For the text-containing cell, return its midpoint in (x, y) coordinate format. 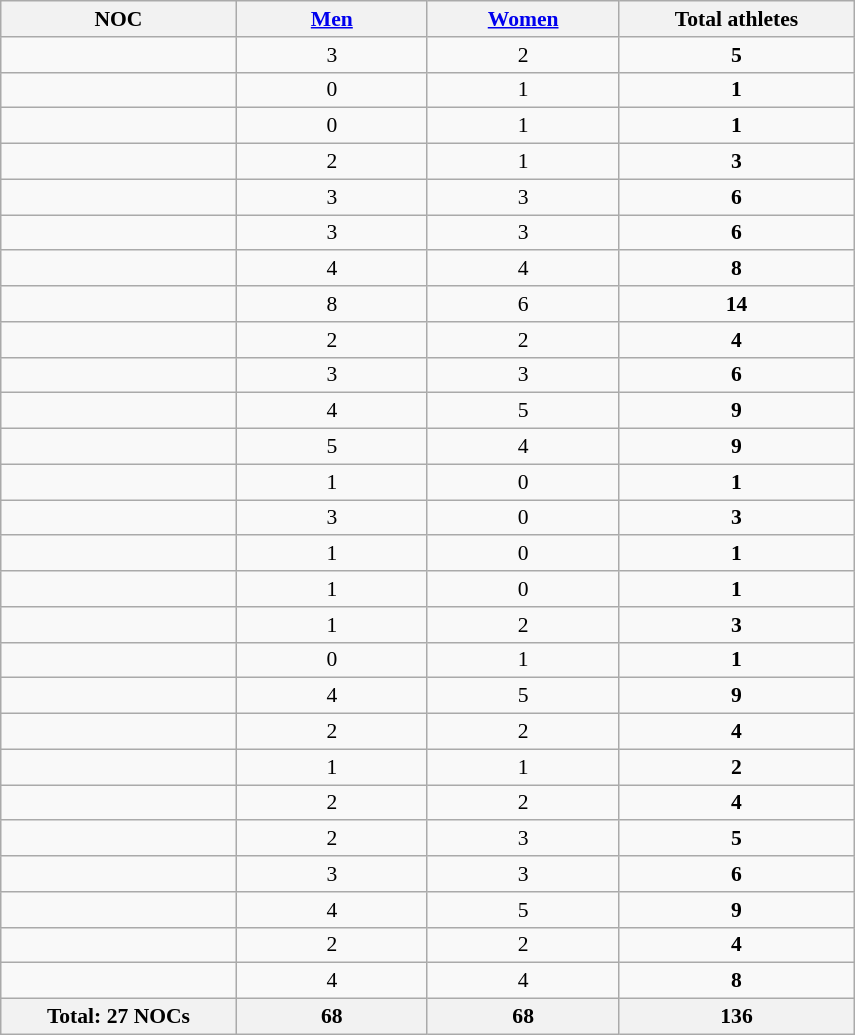
14 (736, 304)
Men (332, 19)
NOC (118, 19)
Total athletes (736, 19)
Total: 27 NOCs (118, 1017)
Women (522, 19)
136 (736, 1017)
